Identify which cell holds the provided text, then report its (X, Y) central coordinate. 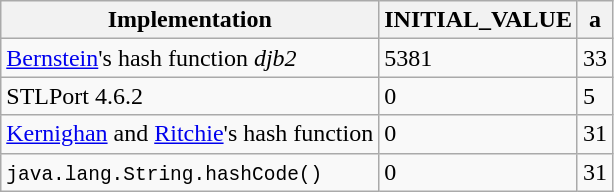
INITIAL_VALUE (478, 20)
Kernighan and Ritchie's hash function (190, 134)
5 (594, 96)
STLPort 4.6.2 (190, 96)
a (594, 20)
5381 (478, 58)
Implementation (190, 20)
Bernstein's hash function djb2 (190, 58)
33 (594, 58)
java.lang.String.hashCode() (190, 172)
